For the text-containing cell, return its midpoint in (x, y) coordinate format. 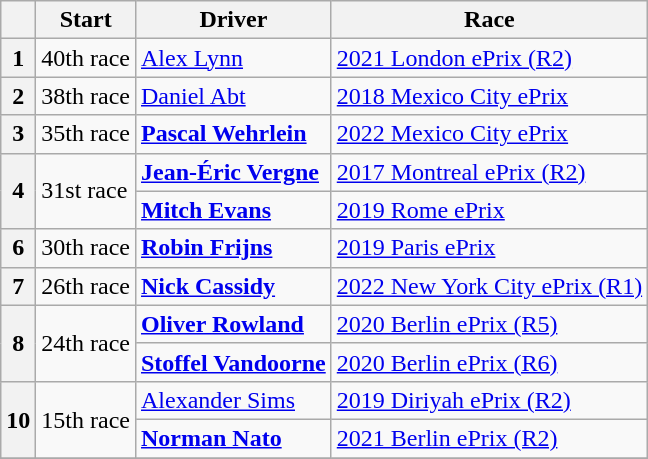
30th race (86, 248)
31st race (86, 191)
2020 Berlin ePrix (R6) (489, 362)
Driver (233, 20)
10 (18, 419)
24th race (86, 343)
Robin Frijns (233, 248)
Nick Cassidy (233, 286)
2019 Rome ePrix (489, 210)
Start (86, 20)
Mitch Evans (233, 210)
7 (18, 286)
1 (18, 58)
2021 London ePrix (R2) (489, 58)
38th race (86, 96)
2017 Montreal ePrix (R2) (489, 172)
2022 Mexico City ePrix (489, 134)
Oliver Rowland (233, 324)
Pascal Wehrlein (233, 134)
2018 Mexico City ePrix (489, 96)
26th race (86, 286)
15th race (86, 419)
Alex Lynn (233, 58)
2 (18, 96)
40th race (86, 58)
3 (18, 134)
Jean-Éric Vergne (233, 172)
2021 Berlin ePrix (R2) (489, 438)
2019 Diriyah ePrix (R2) (489, 400)
Stoffel Vandoorne (233, 362)
2022 New York City ePrix (R1) (489, 286)
Race (489, 20)
2019 Paris ePrix (489, 248)
6 (18, 248)
35th race (86, 134)
4 (18, 191)
Norman Nato (233, 438)
Daniel Abt (233, 96)
2020 Berlin ePrix (R5) (489, 324)
8 (18, 343)
Alexander Sims (233, 400)
